Scan for the cell matching the given text and deliver its (X, Y) coordinate at center. 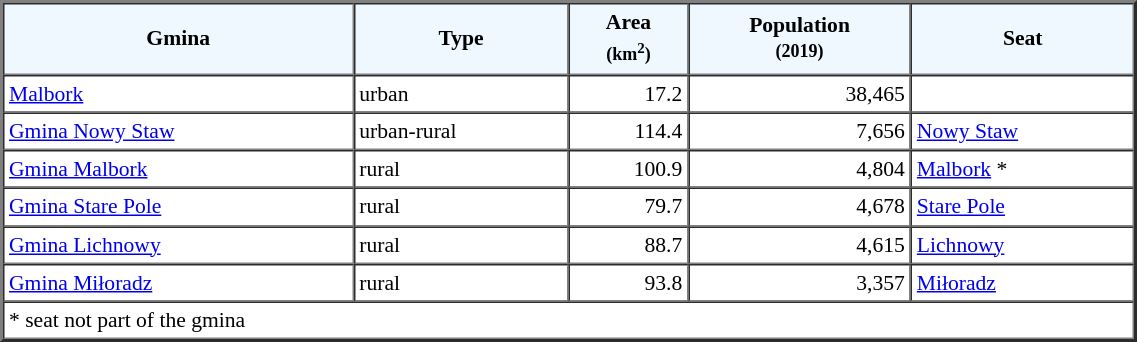
Miłoradz (1023, 283)
38,465 (800, 93)
93.8 (629, 283)
Malbork (178, 93)
Area(km2) (629, 38)
Gmina Stare Pole (178, 207)
17.2 (629, 93)
Nowy Staw (1023, 131)
4,678 (800, 207)
urban-rural (460, 131)
Gmina Lichnowy (178, 245)
urban (460, 93)
Lichnowy (1023, 245)
Gmina (178, 38)
4,804 (800, 169)
Gmina Nowy Staw (178, 131)
100.9 (629, 169)
Stare Pole (1023, 207)
* seat not part of the gmina (569, 321)
3,357 (800, 283)
114.4 (629, 131)
Gmina Malbork (178, 169)
79.7 (629, 207)
4,615 (800, 245)
Gmina Miłoradz (178, 283)
Malbork * (1023, 169)
Type (460, 38)
Population(2019) (800, 38)
88.7 (629, 245)
Seat (1023, 38)
7,656 (800, 131)
